Pinpoint the cell where the given text exists, returning its [X, Y] midpoint coordinate. 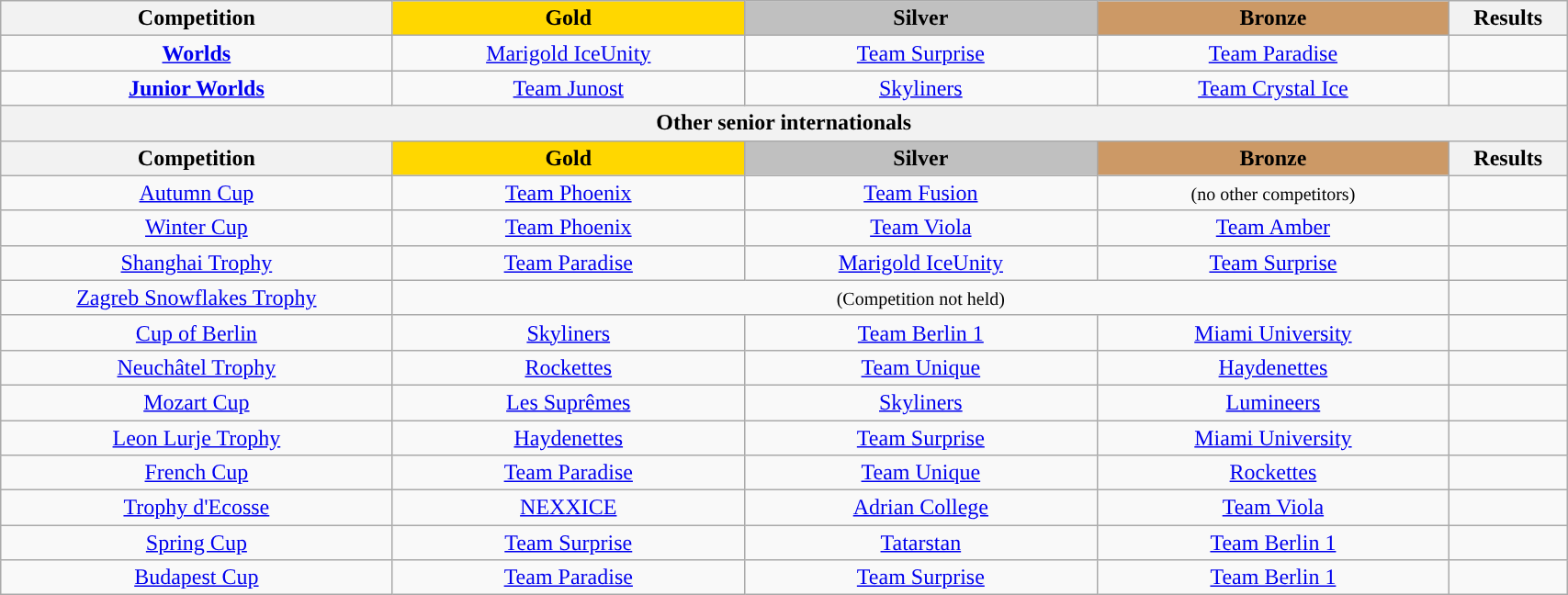
(no other competitors) [1273, 193]
NEXXICE [569, 508]
Cup of Berlin [197, 332]
Les Suprêmes [569, 402]
Team Fusion [921, 193]
Budapest Cup [197, 578]
Tatarstan [921, 543]
Trophy d'Ecosse [197, 508]
Winter Cup [197, 228]
Junior Worlds [197, 88]
Adrian College [921, 508]
Worlds [197, 53]
Shanghai Trophy [197, 263]
Mozart Cup [197, 402]
Neuchâtel Trophy [197, 367]
Team Crystal Ice [1273, 88]
Other senior internationals [784, 123]
Team Amber [1273, 228]
Lumineers [1273, 402]
Autumn Cup [197, 193]
Spring Cup [197, 543]
(Competition not held) [920, 297]
Zagreb Snowflakes Trophy [197, 297]
Leon Lurje Trophy [197, 438]
French Cup [197, 473]
Team Junost [569, 88]
